Scan for the cell matching the given text and deliver its (X, Y) coordinate at center. 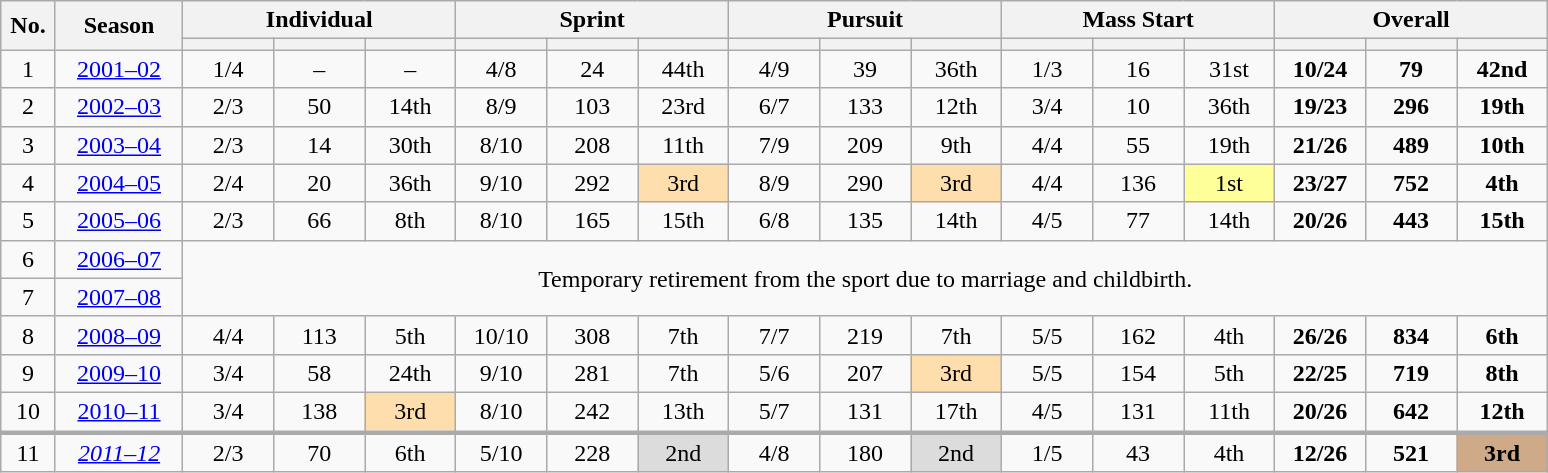
19/23 (1320, 107)
1/5 (1048, 452)
Sprint (592, 20)
292 (592, 183)
719 (1412, 373)
58 (320, 373)
77 (1138, 221)
70 (320, 452)
834 (1412, 335)
26/26 (1320, 335)
154 (1138, 373)
6 (28, 259)
12/26 (1320, 452)
281 (592, 373)
308 (592, 335)
443 (1412, 221)
180 (866, 452)
43 (1138, 452)
2001–02 (118, 69)
207 (866, 373)
2008–09 (118, 335)
5 (28, 221)
Overall (1412, 20)
6/7 (774, 107)
20 (320, 183)
4/9 (774, 69)
Individual (320, 20)
135 (866, 221)
2010–11 (118, 411)
1/3 (1048, 69)
2 (28, 107)
2006–07 (118, 259)
13th (684, 411)
39 (866, 69)
8 (28, 335)
103 (592, 107)
16 (1138, 69)
42nd (1502, 69)
290 (866, 183)
Temporary retirement from the sport due to marriage and childbirth. (866, 278)
5/6 (774, 373)
2007–08 (118, 297)
489 (1412, 145)
17th (956, 411)
165 (592, 221)
133 (866, 107)
5/10 (502, 452)
642 (1412, 411)
7/9 (774, 145)
2/4 (228, 183)
2004–05 (118, 183)
3 (28, 145)
30th (410, 145)
209 (866, 145)
10/10 (502, 335)
7/7 (774, 335)
22/25 (1320, 373)
1st (1230, 183)
24th (410, 373)
21/26 (1320, 145)
2002–03 (118, 107)
50 (320, 107)
521 (1412, 452)
Season (118, 26)
296 (1412, 107)
113 (320, 335)
10th (1502, 145)
2005–06 (118, 221)
136 (1138, 183)
7 (28, 297)
2003–04 (118, 145)
66 (320, 221)
2011–12 (118, 452)
79 (1412, 69)
14 (320, 145)
5/7 (774, 411)
228 (592, 452)
31st (1230, 69)
44th (684, 69)
6/8 (774, 221)
55 (1138, 145)
9 (28, 373)
24 (592, 69)
752 (1412, 183)
4 (28, 183)
1 (28, 69)
1/4 (228, 69)
Pursuit (866, 20)
23rd (684, 107)
No. (28, 26)
11 (28, 452)
242 (592, 411)
162 (1138, 335)
23/27 (1320, 183)
2009–10 (118, 373)
9th (956, 145)
208 (592, 145)
219 (866, 335)
Mass Start (1138, 20)
138 (320, 411)
10/24 (1320, 69)
